Search for the cell housing the specified text and yield its [x, y] center coordinate. 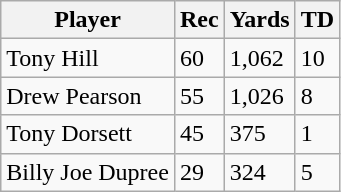
29 [199, 172]
Tony Dorsett [88, 134]
Player [88, 20]
Billy Joe Dupree [88, 172]
60 [199, 58]
Rec [199, 20]
55 [199, 96]
Yards [260, 20]
1,062 [260, 58]
Tony Hill [88, 58]
10 [317, 58]
1,026 [260, 96]
5 [317, 172]
Drew Pearson [88, 96]
45 [199, 134]
375 [260, 134]
8 [317, 96]
TD [317, 20]
1 [317, 134]
324 [260, 172]
